Detect which cell encompasses the target text, then output its (X, Y) center coordinate. 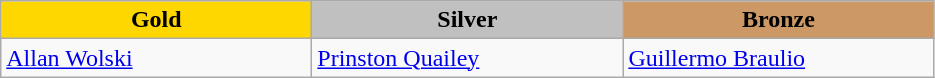
Guillermo Braulio (778, 58)
Silver (468, 20)
Gold (156, 20)
Allan Wolski (156, 58)
Bronze (778, 20)
Prinston Quailey (468, 58)
